For the text-containing cell, return its midpoint in [x, y] coordinate format. 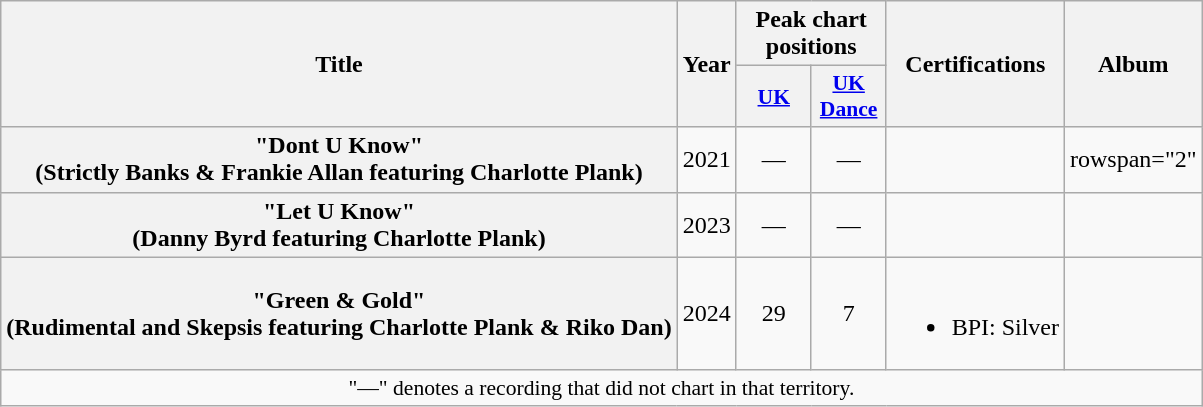
"Green & Gold"(Rudimental and Skepsis featuring Charlotte Plank & Riko Dan) [339, 314]
Title [339, 64]
"Dont U Know"(Strictly Banks & Frankie Allan featuring Charlotte Plank) [339, 160]
BPI: Silver [975, 314]
Year [706, 64]
2021 [706, 160]
UKDance [848, 96]
2024 [706, 314]
Certifications [975, 64]
UK [774, 96]
"Let U Know"(Danny Byrd featuring Charlotte Plank) [339, 224]
"—" denotes a recording that did not chart in that territory. [602, 388]
Peak chart positions [811, 34]
7 [848, 314]
29 [774, 314]
2023 [706, 224]
rowspan="2" [1134, 160]
Album [1134, 64]
